Find where the given text appears and provide that cell's center as [x, y] coordinate. 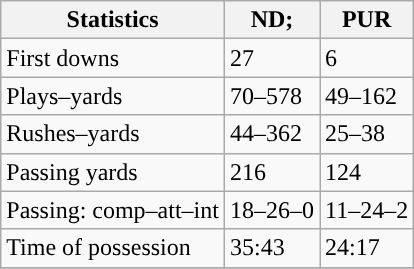
Time of possession [113, 248]
25–38 [367, 134]
70–578 [272, 96]
27 [272, 58]
First downs [113, 58]
Passing yards [113, 172]
35:43 [272, 248]
24:17 [367, 248]
44–362 [272, 134]
Statistics [113, 20]
216 [272, 172]
11–24–2 [367, 210]
ND; [272, 20]
49–162 [367, 96]
6 [367, 58]
Passing: comp–att–int [113, 210]
18–26–0 [272, 210]
PUR [367, 20]
Plays–yards [113, 96]
124 [367, 172]
Rushes–yards [113, 134]
